Find where the given text appears and provide that cell's center as (X, Y) coordinate. 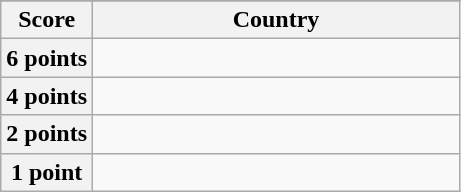
Score (47, 20)
Country (276, 20)
4 points (47, 96)
1 point (47, 172)
6 points (47, 58)
2 points (47, 134)
